Return the (x, y) coordinate for the center point of the cell that contains the specified text.  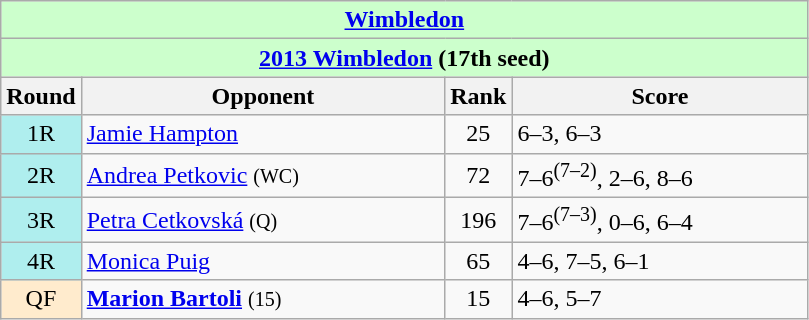
1R (41, 134)
4–6, 5–7 (660, 299)
7–6(7–3), 0–6, 6–4 (660, 220)
2013 Wimbledon (17th seed) (404, 58)
7–6(7–2), 2–6, 8–6 (660, 176)
Score (660, 96)
6–3, 6–3 (660, 134)
25 (478, 134)
2R (41, 176)
Wimbledon (404, 20)
4–6, 7–5, 6–1 (660, 261)
QF (41, 299)
Andrea Petkovic (WC) (263, 176)
Petra Cetkovská (Q) (263, 220)
4R (41, 261)
Jamie Hampton (263, 134)
196 (478, 220)
Rank (478, 96)
65 (478, 261)
72 (478, 176)
Opponent (263, 96)
Monica Puig (263, 261)
Marion Bartoli (15) (263, 299)
Round (41, 96)
3R (41, 220)
15 (478, 299)
